Provide the [X, Y] coordinate of the cell's center where the given text is located.  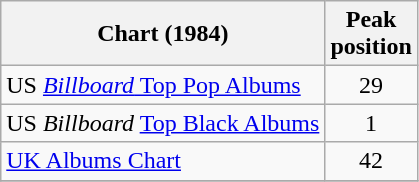
Chart (1984) [163, 34]
US Billboard Top Pop Albums [163, 85]
UK Albums Chart [163, 161]
1 [371, 123]
29 [371, 85]
US Billboard Top Black Albums [163, 123]
Peakposition [371, 34]
42 [371, 161]
